Pinpoint the cell where the given text exists, returning its (X, Y) midpoint coordinate. 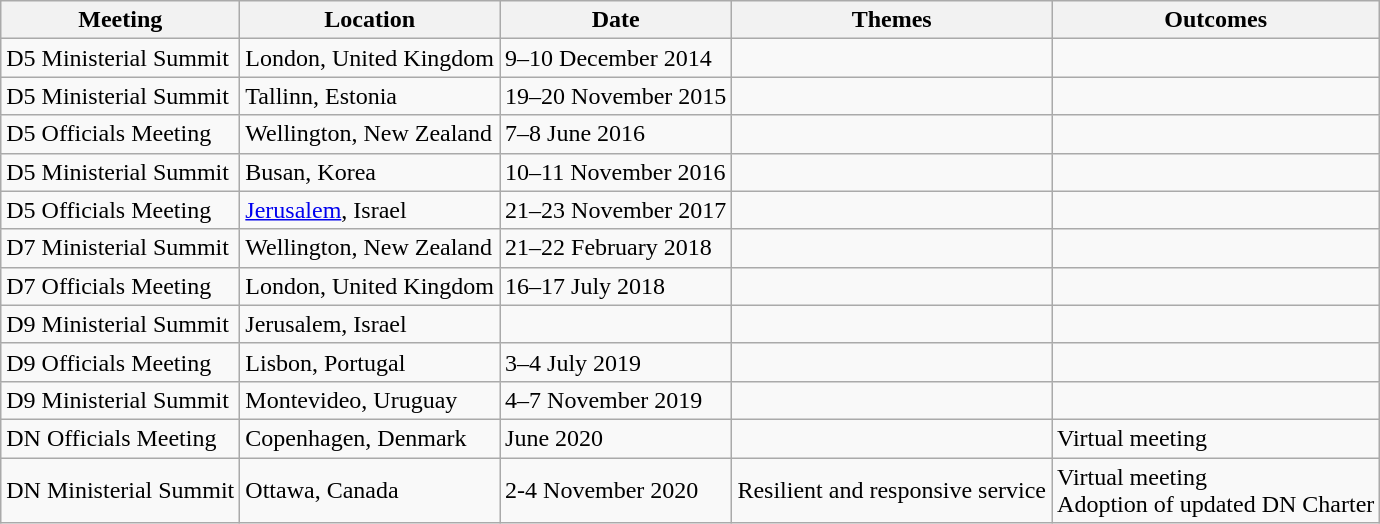
Virtual meetingAdoption of updated DN Charter (1216, 490)
Date (616, 20)
D9 Officials Meeting (120, 362)
DN Officials Meeting (120, 438)
D7 Officials Meeting (120, 286)
June 2020 (616, 438)
21–22 February 2018 (616, 248)
Virtual meeting (1216, 438)
Location (370, 20)
Lisbon, Portugal (370, 362)
21–23 November 2017 (616, 210)
19–20 November 2015 (616, 96)
Meeting (120, 20)
7–8 June 2016 (616, 134)
9–10 December 2014 (616, 58)
4–7 November 2019 (616, 400)
16–17 July 2018 (616, 286)
Montevideo, Uruguay (370, 400)
Themes (892, 20)
Ottawa, Canada (370, 490)
Outcomes (1216, 20)
D7 Ministerial Summit (120, 248)
DN Ministerial Summit (120, 490)
Resilient and responsive service (892, 490)
10–11 November 2016 (616, 172)
Copenhagen, Denmark (370, 438)
Busan, Korea (370, 172)
3–4 July 2019 (616, 362)
2-4 November 2020 (616, 490)
Tallinn, Estonia (370, 96)
